From the cell containing the given text, extract its center point as (X, Y) coordinate. 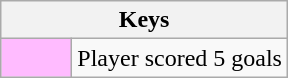
Player scored 5 goals (180, 58)
Keys (144, 20)
